From the cell containing the given text, extract its center point as [x, y] coordinate. 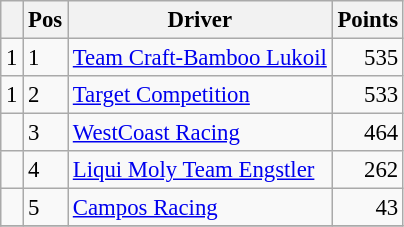
3 [46, 133]
2 [46, 95]
WestCoast Racing [200, 133]
464 [368, 133]
262 [368, 170]
43 [368, 208]
533 [368, 95]
Campos Racing [200, 208]
Liqui Moly Team Engstler [200, 170]
5 [46, 208]
Pos [46, 20]
4 [46, 170]
Team Craft-Bamboo Lukoil [200, 58]
535 [368, 58]
Target Competition [200, 95]
Points [368, 20]
Driver [200, 20]
